For the text-containing cell, return its midpoint in [x, y] coordinate format. 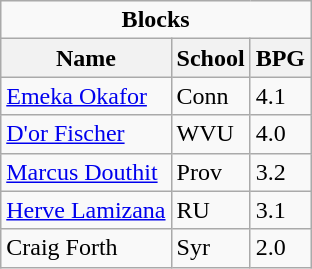
Marcus Douthit [86, 172]
Craig Forth [86, 248]
Name [86, 58]
Herve Lamizana [86, 210]
3.1 [280, 210]
School [210, 58]
Blocks [156, 20]
D'or Fischer [86, 134]
Syr [210, 248]
2.0 [280, 248]
RU [210, 210]
Conn [210, 96]
BPG [280, 58]
Prov [210, 172]
4.1 [280, 96]
4.0 [280, 134]
3.2 [280, 172]
Emeka Okafor [86, 96]
WVU [210, 134]
